Capture the cell that displays the provided text and extract its (x, y) central coordinate. 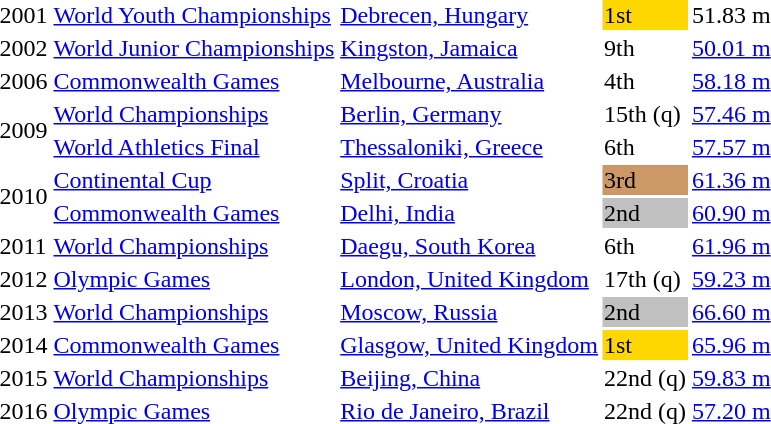
London, United Kingdom (470, 279)
Continental Cup (194, 180)
Thessaloniki, Greece (470, 147)
4th (644, 81)
Moscow, Russia (470, 312)
Split, Croatia (470, 180)
World Athletics Final (194, 147)
17th (q) (644, 279)
Kingston, Jamaica (470, 48)
World Youth Championships (194, 15)
3rd (644, 180)
9th (644, 48)
Daegu, South Korea (470, 246)
Berlin, Germany (470, 114)
22nd (q) (644, 378)
Olympic Games (194, 279)
Delhi, India (470, 213)
Beijing, China (470, 378)
15th (q) (644, 114)
Debrecen, Hungary (470, 15)
Glasgow, United Kingdom (470, 345)
World Junior Championships (194, 48)
Melbourne, Australia (470, 81)
